Extract the [x, y] coordinate from the center of the cell holding the provided text.  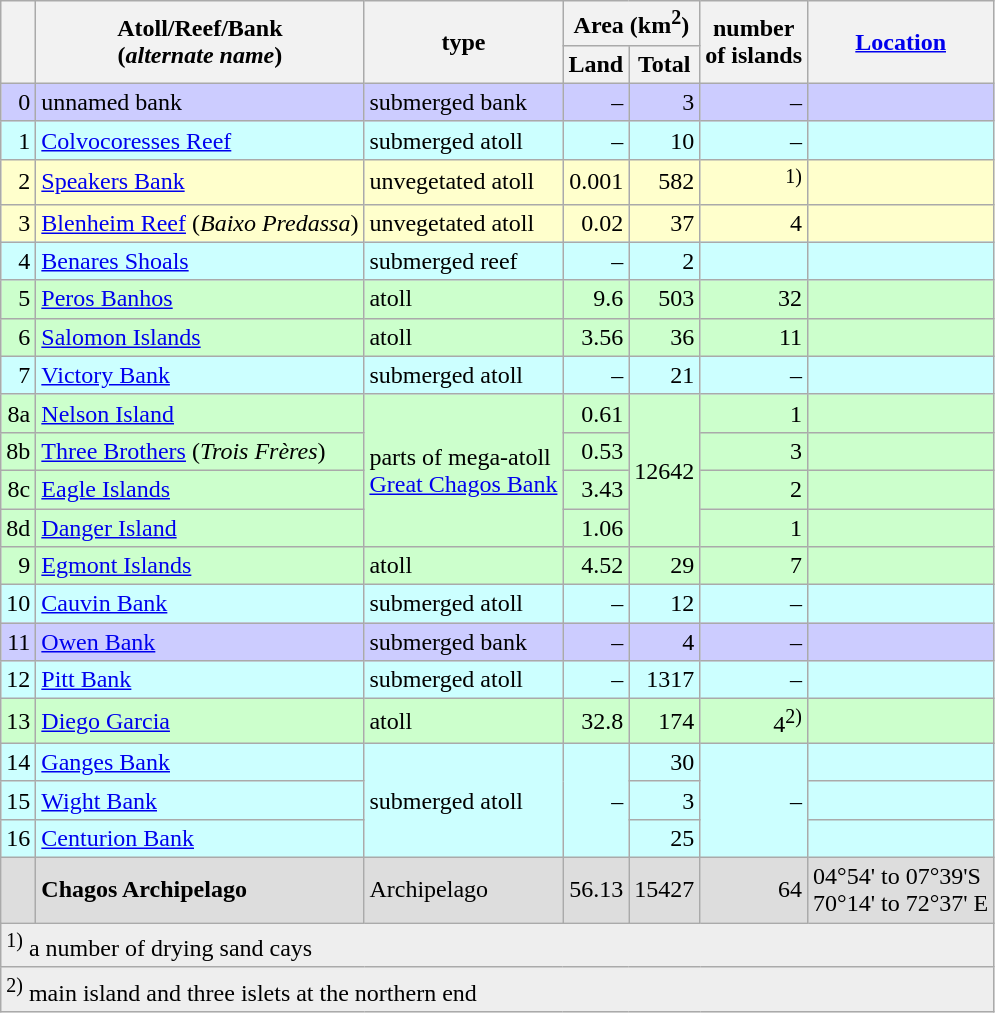
0.53 [596, 451]
Atoll/Reef/Bank (alternate name) [200, 42]
0 [18, 102]
Nelson Island [200, 413]
16 [18, 839]
0.001 [596, 182]
0.61 [596, 413]
Chagos Archipelago [200, 890]
type [464, 42]
8c [18, 489]
15 [18, 800]
Eagle Islands [200, 489]
unnamed bank [200, 102]
25 [664, 839]
12642 [664, 470]
Archipelago [464, 890]
503 [664, 299]
Diego Garcia [200, 722]
15427 [664, 890]
32.8 [596, 722]
30 [664, 762]
6 [18, 337]
582 [664, 182]
8b [18, 451]
Danger Island [200, 528]
37 [664, 223]
Pitt Bank [200, 680]
Victory Bank [200, 375]
Total [664, 64]
Benares Shoals [200, 261]
56.13 [596, 890]
174 [664, 722]
Egmont Islands [200, 566]
Ganges Bank [200, 762]
Centurion Bank [200, 839]
13 [18, 722]
21 [664, 375]
8a [18, 413]
Land [596, 64]
Salomon Islands [200, 337]
Three Brothers (Trois Frères) [200, 451]
Blenheim Reef (Baixo Predassa) [200, 223]
1) [754, 182]
42) [754, 722]
Speakers Bank [200, 182]
number of islands [754, 42]
04°54' to 07°39'S 70°14' to 72°37' E [901, 890]
Location [901, 42]
3.43 [596, 489]
Peros Banhos [200, 299]
1) a number of drying sand cays [498, 946]
1.06 [596, 528]
32 [754, 299]
3.56 [596, 337]
64 [754, 890]
0.02 [596, 223]
Owen Bank [200, 642]
2) main island and three islets at the northern end [498, 990]
submerged reef [464, 261]
Cauvin Bank [200, 604]
9.6 [596, 299]
Colvocoresses Reef [200, 140]
4.52 [596, 566]
parts of mega-atoll Great Chagos Bank [464, 470]
29 [664, 566]
5 [18, 299]
14 [18, 762]
1317 [664, 680]
36 [664, 337]
Wight Bank [200, 800]
9 [18, 566]
8d [18, 528]
Area (km2) [632, 24]
